Provide the (X, Y) coordinate of the cell's center where the given text is located.  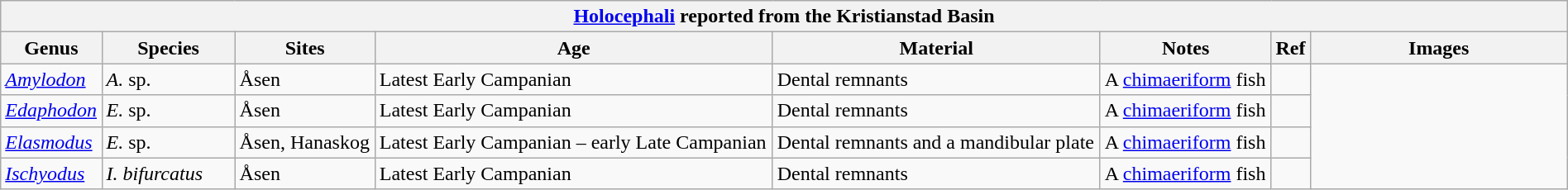
Elasmodus (51, 142)
I. bifurcatus (169, 173)
Latest Early Campanian – early Late Campanian (574, 142)
Notes (1186, 48)
Age (574, 48)
Ref (1290, 48)
A. sp. (169, 79)
Genus (51, 48)
Edaphodon (51, 111)
Amylodon (51, 79)
Material (936, 48)
Ischyodus (51, 173)
Sites (304, 48)
Dental remnants and a mandibular plate (936, 142)
Species (169, 48)
Images (1439, 48)
Holocephali reported from the Kristianstad Basin (784, 17)
Åsen, Hanaskog (304, 142)
